Provide the (X, Y) coordinate of the cell's center where the given text is located.  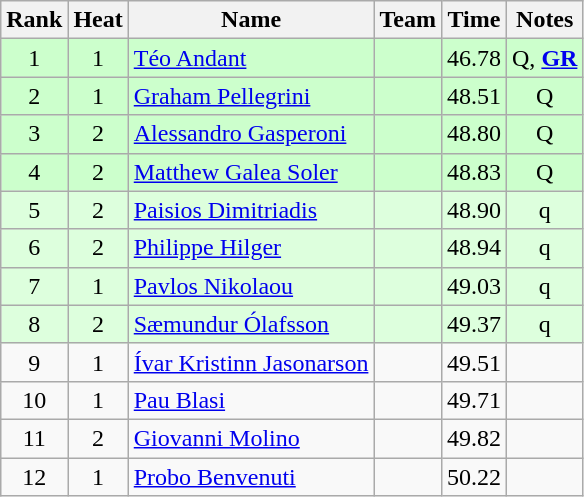
5 (34, 210)
48.90 (474, 210)
48.51 (474, 96)
Heat (98, 20)
12 (34, 477)
Pavlos Nikolaou (251, 286)
7 (34, 286)
49.37 (474, 324)
48.94 (474, 248)
Matthew Galea Soler (251, 172)
Time (474, 20)
Team (408, 20)
Paisios Dimitriadis (251, 210)
Giovanni Molino (251, 438)
49.71 (474, 400)
Rank (34, 20)
Ívar Kristinn Jasonarson (251, 362)
Philippe Hilger (251, 248)
Name (251, 20)
9 (34, 362)
4 (34, 172)
11 (34, 438)
50.22 (474, 477)
46.78 (474, 58)
Téo Andant (251, 58)
Q, GR (545, 58)
49.51 (474, 362)
49.82 (474, 438)
Alessandro Gasperoni (251, 134)
Notes (545, 20)
Sæmundur Ólafsson (251, 324)
3 (34, 134)
6 (34, 248)
Pau Blasi (251, 400)
48.80 (474, 134)
Probo Benvenuti (251, 477)
Graham Pellegrini (251, 96)
48.83 (474, 172)
8 (34, 324)
49.03 (474, 286)
10 (34, 400)
